For the text-containing cell, return its midpoint in (x, y) coordinate format. 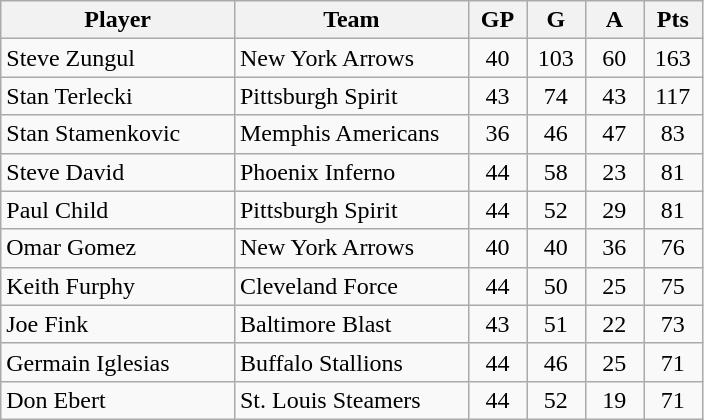
Baltimore Blast (351, 324)
103 (556, 58)
Steve Zungul (118, 58)
76 (673, 248)
Joe Fink (118, 324)
50 (556, 286)
G (556, 20)
22 (614, 324)
Memphis Americans (351, 134)
Steve David (118, 172)
58 (556, 172)
GP (497, 20)
Phoenix Inferno (351, 172)
St. Louis Steamers (351, 400)
73 (673, 324)
Cleveland Force (351, 286)
47 (614, 134)
Stan Stamenkovic (118, 134)
Player (118, 20)
Don Ebert (118, 400)
75 (673, 286)
Buffalo Stallions (351, 362)
Paul Child (118, 210)
19 (614, 400)
51 (556, 324)
117 (673, 96)
23 (614, 172)
Pts (673, 20)
Keith Furphy (118, 286)
Germain Iglesias (118, 362)
A (614, 20)
83 (673, 134)
29 (614, 210)
Stan Terlecki (118, 96)
74 (556, 96)
Omar Gomez (118, 248)
163 (673, 58)
60 (614, 58)
Team (351, 20)
